Find where the given text appears and provide that cell's center as (X, Y) coordinate. 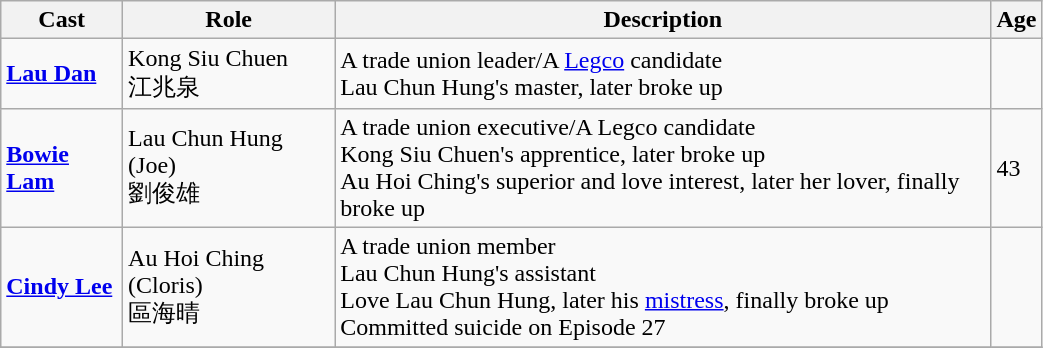
Role (229, 20)
Au Hoi Ching (Cloris)區海晴 (229, 286)
Cindy Lee (62, 286)
Lau Dan (62, 74)
Cast (62, 20)
43 (1016, 168)
Lau Chun Hung (Joe)劉俊雄 (229, 168)
Bowie Lam (62, 168)
Description (663, 20)
Kong Siu Chuen江兆泉 (229, 74)
A trade union memberLau Chun Hung's assistantLove Lau Chun Hung, later his mistress, finally broke upCommitted suicide on Episode 27 (663, 286)
Age (1016, 20)
A trade union leader/A Legco candidateLau Chun Hung's master, later broke up (663, 74)
